Locate the cell with the specified text and output its (X, Y) center coordinate. 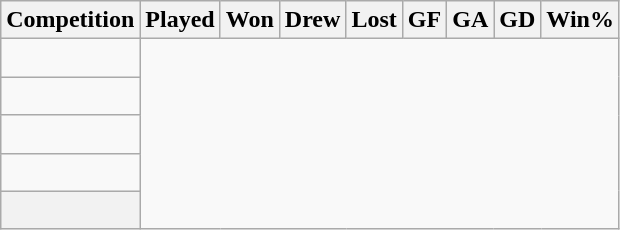
GD (518, 20)
Drew (312, 20)
Competition (70, 20)
Lost (374, 20)
GF (424, 20)
Win% (580, 20)
Played (180, 20)
GA (470, 20)
Won (250, 20)
